Capture the cell that displays the provided text and extract its (x, y) central coordinate. 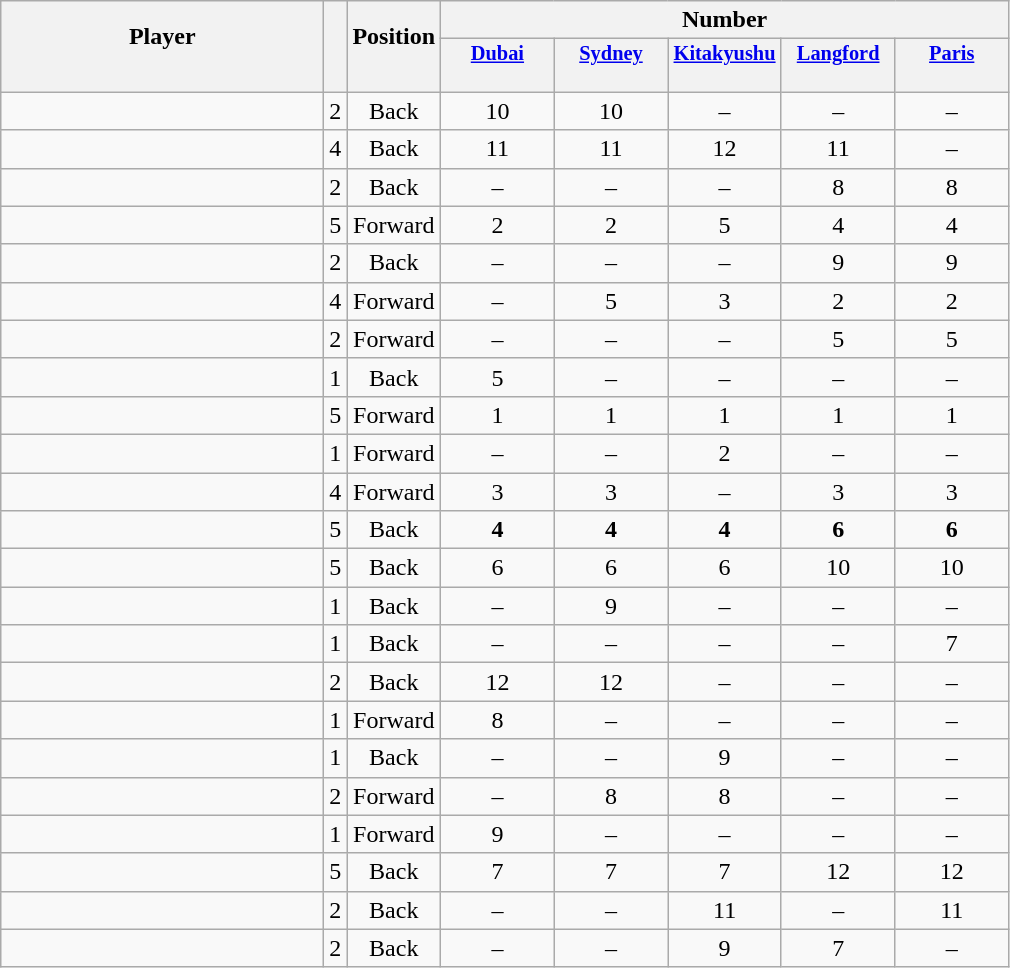
Player (162, 36)
Dubai (498, 54)
Paris (952, 54)
Sydney (611, 54)
Langford (838, 54)
Kitakyushu (725, 54)
Position (394, 36)
Number (725, 20)
